Scan for the cell matching the given text and deliver its (X, Y) coordinate at center. 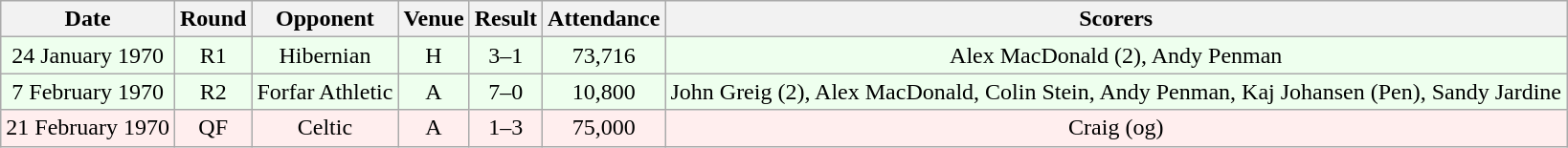
Alex MacDonald (2), Andy Penman (1116, 55)
3–1 (505, 55)
24 January 1970 (88, 55)
Date (88, 19)
Round (213, 19)
Hibernian (325, 55)
Result (505, 19)
John Greig (2), Alex MacDonald, Colin Stein, Andy Penman, Kaj Johansen (Pen), Sandy Jardine (1116, 92)
Scorers (1116, 19)
21 February 1970 (88, 128)
Attendance (604, 19)
1–3 (505, 128)
QF (213, 128)
7–0 (505, 92)
R1 (213, 55)
H (434, 55)
Forfar Athletic (325, 92)
75,000 (604, 128)
R2 (213, 92)
Celtic (325, 128)
73,716 (604, 55)
Opponent (325, 19)
10,800 (604, 92)
Venue (434, 19)
7 February 1970 (88, 92)
Craig (og) (1116, 128)
